Provide the [x, y] coordinate of the cell's center where the given text is located.  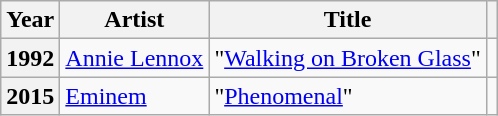
1992 [30, 58]
Title [348, 20]
Annie Lennox [134, 58]
Year [30, 20]
2015 [30, 96]
"Phenomenal" [348, 96]
Eminem [134, 96]
Artist [134, 20]
"Walking on Broken Glass" [348, 58]
